Search for the cell housing the specified text and yield its (x, y) center coordinate. 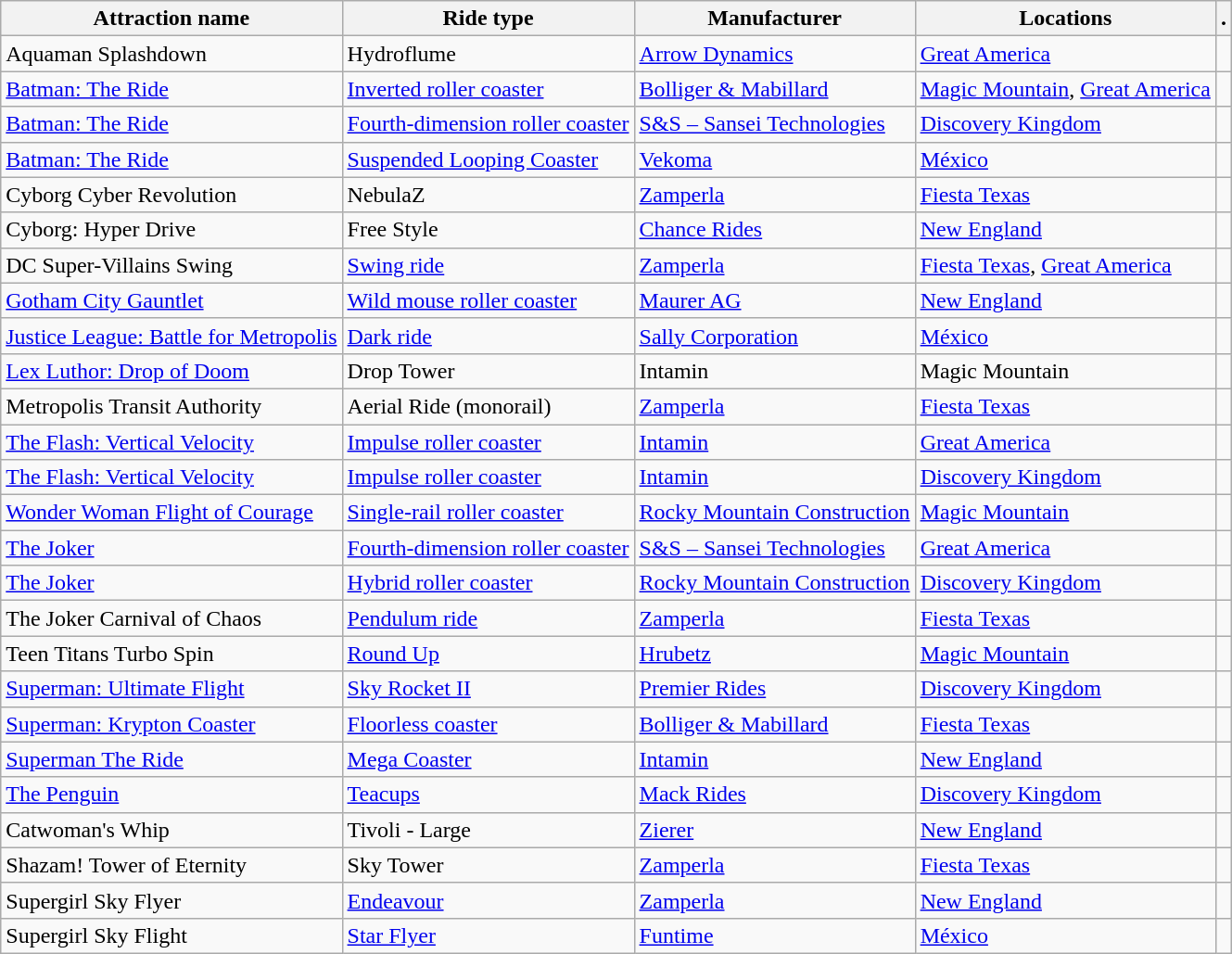
Zierer (775, 830)
Pendulum ride (488, 618)
Catwoman's Whip (171, 830)
Wild mouse roller coaster (488, 300)
Gotham City Gauntlet (171, 300)
Superman: Krypton Coaster (171, 724)
Funtime (775, 935)
Lex Luthor: Drop of Doom (171, 371)
Single-rail roller coaster (488, 513)
Sky Tower (488, 865)
Endeavour (488, 900)
Maurer AG (775, 300)
Vekoma (775, 159)
Cyborg Cyber Revolution (171, 195)
Suspended Looping Coaster (488, 159)
Wonder Woman Flight of Courage (171, 513)
Mack Rides (775, 795)
Drop Tower (488, 371)
Swing ride (488, 265)
Hydroflume (488, 54)
Superman: Ultimate Flight (171, 689)
Sally Corporation (775, 336)
Round Up (488, 654)
Hrubetz (775, 654)
Fiesta Texas, Great America (1065, 265)
Premier Rides (775, 689)
Tivoli - Large (488, 830)
Dark ride (488, 336)
DC Super-Villains Swing (171, 265)
Ride type (488, 19)
Manufacturer (775, 19)
Free Style (488, 230)
Superman The Ride (171, 759)
Inverted roller coaster (488, 89)
Cyborg: Hyper Drive (171, 230)
Shazam! Tower of Eternity (171, 865)
Aerial Ride (monorail) (488, 406)
Mega Coaster (488, 759)
Chance Rides (775, 230)
Magic Mountain, Great America (1065, 89)
Justice League: Battle for Metropolis (171, 336)
Star Flyer (488, 935)
Aquaman Splashdown (171, 54)
Supergirl Sky Flight (171, 935)
The Penguin (171, 795)
The Joker Carnival of Chaos (171, 618)
Sky Rocket II (488, 689)
Teen Titans Turbo Spin (171, 654)
Attraction name (171, 19)
Floorless coaster (488, 724)
Arrow Dynamics (775, 54)
Teacups (488, 795)
NebulaZ (488, 195)
Hybrid roller coaster (488, 583)
. (1224, 19)
Metropolis Transit Authority (171, 406)
Supergirl Sky Flyer (171, 900)
Locations (1065, 19)
